Scan for the cell matching the given text and deliver its (X, Y) coordinate at center. 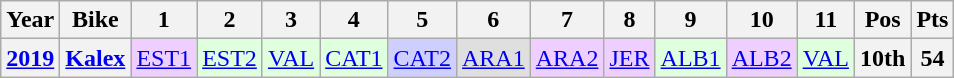
JER (630, 58)
Pts (932, 20)
11 (826, 20)
5 (422, 20)
CAT2 (422, 58)
54 (932, 58)
8 (630, 20)
10 (762, 20)
7 (567, 20)
6 (493, 20)
9 (690, 20)
ARA1 (493, 58)
1 (164, 20)
2 (230, 20)
3 (290, 20)
Pos (882, 20)
4 (354, 20)
ALB1 (690, 58)
CAT1 (354, 58)
2019 (30, 58)
Year (30, 20)
Kalex (96, 58)
EST1 (164, 58)
ARA2 (567, 58)
ALB2 (762, 58)
EST2 (230, 58)
Bike (96, 20)
10th (882, 58)
